Return (x, y) of the center of cell containing provided text 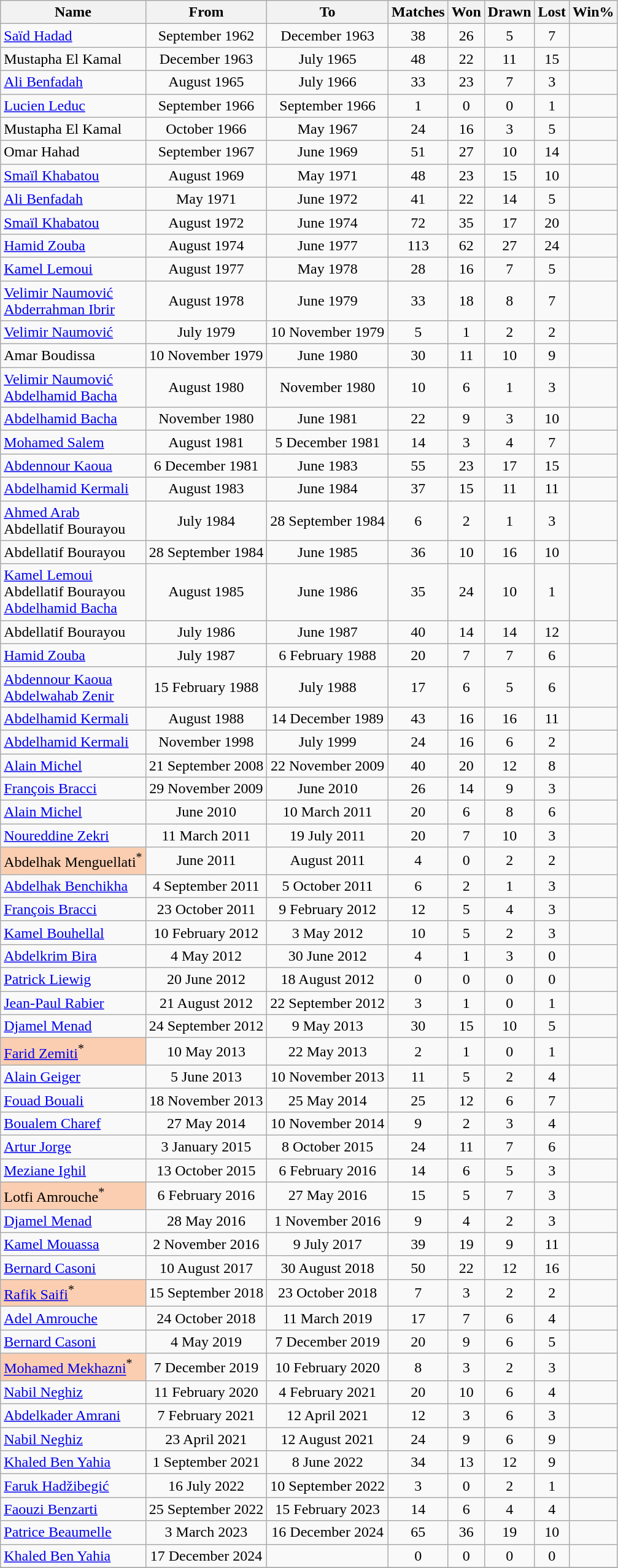
Amar Boudissa (73, 356)
55 (418, 466)
Lost (552, 12)
10 November 2013 (328, 1077)
Faouzi Benzarti (73, 1509)
July 1986 (206, 632)
16 July 2022 (206, 1486)
5 June 2013 (206, 1077)
30 June 2012 (328, 956)
9 May 2013 (328, 1026)
August 1974 (206, 245)
51 (418, 152)
June 1987 (328, 632)
Noureddine Zekri (73, 836)
8 October 2015 (328, 1147)
Mohamed Mekhazni* (73, 1367)
20 June 2012 (206, 980)
1 September 2021 (206, 1462)
July 1965 (328, 59)
Velimir Naumović (73, 332)
June 1972 (328, 199)
August 2011 (328, 861)
June 1984 (328, 489)
13 October 2015 (206, 1170)
18 November 2013 (206, 1100)
Kamel Lemoui Abdellatif Bourayou Abdelhamid Bacha (73, 592)
6 February 1988 (328, 655)
29 November 2009 (206, 789)
Farid Zemiti* (73, 1051)
15 February 1988 (206, 687)
13 (466, 1462)
June 1985 (328, 552)
July 1966 (328, 82)
62 (466, 245)
21 September 2008 (206, 765)
July 1987 (206, 655)
6 December 1981 (206, 466)
5 December 1981 (328, 442)
Jean-Paul Rabier (73, 1003)
Alain Geiger (73, 1077)
Velimir Naumović Abderrahman Ibrir (73, 301)
15 September 2018 (206, 1293)
4 September 2011 (206, 886)
Matches (418, 12)
43 (418, 718)
Abdennour Kaoua (73, 466)
May 1978 (328, 269)
10 September 2022 (328, 1486)
65 (418, 1532)
14 December 1989 (328, 718)
11 March 2011 (206, 836)
August 1985 (206, 592)
Fouad Bouali (73, 1100)
Lotfi Amrouche* (73, 1196)
2 November 2016 (206, 1244)
August 1980 (206, 388)
22 May 2013 (328, 1051)
June 2011 (206, 861)
Rafik Saifi* (73, 1293)
8 June 2022 (328, 1462)
16 December 2024 (328, 1532)
10 August 2017 (206, 1267)
10 May 2013 (206, 1051)
May 1967 (328, 129)
21 August 2012 (206, 1003)
Abdelkrim Bira (73, 956)
24 September 2012 (206, 1026)
Meziane Ighil (73, 1170)
Win% (593, 12)
Boualem Charef (73, 1123)
July 1988 (328, 687)
10 February 2020 (328, 1367)
Kamel Lemoui (73, 269)
August 1972 (206, 222)
7 February 2021 (206, 1416)
August 1977 (206, 269)
June 1969 (328, 152)
Abdennour Kaoua Abdelwahab Zenir (73, 687)
August 1983 (206, 489)
June 1977 (328, 245)
October 1966 (206, 129)
23 April 2021 (206, 1439)
June 1974 (328, 222)
18 August 2012 (328, 980)
To (328, 12)
Kamel Mouassa (73, 1244)
3 May 2012 (328, 932)
9 February 2012 (328, 909)
3 March 2023 (206, 1532)
June 1979 (328, 301)
28 (418, 269)
10 November 2014 (328, 1123)
30 August 2018 (328, 1267)
19 July 2011 (328, 836)
Omar Hahad (73, 152)
72 (418, 222)
113 (418, 245)
18 (466, 301)
July 1979 (206, 332)
Ahmed Arab Abdellatif Bourayou (73, 520)
27 May 2014 (206, 1123)
39 (418, 1244)
June 1980 (328, 356)
June 1986 (328, 592)
July 1999 (328, 742)
37 (418, 489)
Abdelhak Benchikha (73, 886)
Artur Jorge (73, 1147)
10 March 2011 (328, 812)
11 March 2019 (328, 1318)
Lucien Leduc (73, 106)
3 January 2015 (206, 1147)
23 October 2018 (328, 1293)
Won (466, 12)
28 May 2016 (206, 1221)
November 1998 (206, 742)
22 November 2009 (328, 765)
12 August 2021 (328, 1439)
June 1981 (328, 419)
23 October 2011 (206, 909)
34 (418, 1462)
11 February 2020 (206, 1393)
Faruk Hadžibegić (73, 1486)
22 September 2012 (328, 1003)
4 February 2021 (328, 1393)
Kamel Bouhellal (73, 932)
September 1962 (206, 36)
Patrice Beaumelle (73, 1532)
17 December 2024 (206, 1556)
Abdelhamid Bacha (73, 419)
4 May 2012 (206, 956)
September 1967 (206, 152)
41 (418, 199)
August 1981 (206, 442)
August 1965 (206, 82)
25 May 2014 (328, 1100)
25 (418, 1100)
Velimir Naumović Abdelhamid Bacha (73, 388)
June 1983 (328, 466)
15 February 2023 (328, 1509)
25 September 2022 (206, 1509)
1 November 2016 (328, 1221)
5 October 2011 (328, 886)
Patrick Liewig (73, 980)
Mohamed Salem (73, 442)
9 July 2017 (328, 1244)
From (206, 12)
August 1969 (206, 175)
50 (418, 1267)
Drawn (509, 12)
August 1988 (206, 718)
Abdelhak Menguellati* (73, 861)
Name (73, 12)
12 April 2021 (328, 1416)
Saïd Hadad (73, 36)
10 February 2012 (206, 932)
August 1978 (206, 301)
4 May 2019 (206, 1342)
24 October 2018 (206, 1318)
27 May 2016 (328, 1196)
38 (418, 36)
Adel Amrouche (73, 1318)
Abdelkader Amrani (73, 1416)
July 1984 (206, 520)
